Capture the cell that displays the provided text and extract its [x, y] central coordinate. 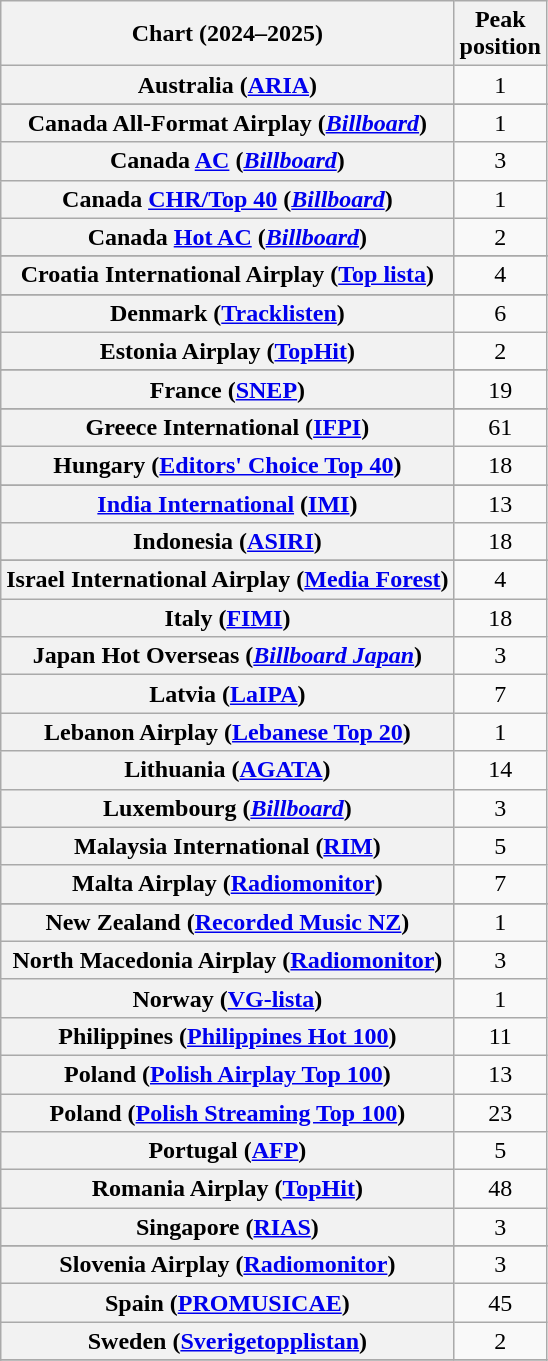
Lebanon Airplay (Lebanese Top 20) [228, 732]
Portugal (AFP) [228, 1151]
Slovenia Airplay (Radiomonitor) [228, 1265]
Greece International (IFPI) [228, 427]
23 [500, 1113]
14 [500, 770]
Australia (ARIA) [228, 85]
Norway (VG-lista) [228, 998]
Spain (PROMUSICAE) [228, 1303]
France (SNEP) [228, 389]
6 [500, 313]
Estonia Airplay (TopHit) [228, 351]
Chart (2024–2025) [228, 34]
45 [500, 1303]
Japan Hot Overseas (Billboard Japan) [228, 656]
Israel International Airplay (Media Forest) [228, 580]
Poland (Polish Streaming Top 100) [228, 1113]
Hungary (Editors' Choice Top 40) [228, 465]
Peakposition [500, 34]
Canada CHR/Top 40 (Billboard) [228, 199]
Romania Airplay (TopHit) [228, 1189]
48 [500, 1189]
Sweden (Sverigetopplistan) [228, 1341]
North Macedonia Airplay (Radiomonitor) [228, 960]
Philippines (Philippines Hot 100) [228, 1036]
New Zealand (Recorded Music NZ) [228, 922]
11 [500, 1036]
Poland (Polish Airplay Top 100) [228, 1074]
61 [500, 427]
Malaysia International (RIM) [228, 846]
19 [500, 389]
Croatia International Airplay (Top lista) [228, 275]
India International (IMI) [228, 503]
Denmark (Tracklisten) [228, 313]
Indonesia (ASIRI) [228, 542]
Italy (FIMI) [228, 618]
Canada Hot AC (Billboard) [228, 237]
Canada AC (Billboard) [228, 161]
Malta Airplay (Radiomonitor) [228, 884]
Lithuania (AGATA) [228, 770]
Canada All-Format Airplay (Billboard) [228, 123]
Singapore (RIAS) [228, 1227]
Latvia (LaIPA) [228, 694]
Luxembourg (Billboard) [228, 808]
